Detect which cell encompasses the target text, then output its (X, Y) center coordinate. 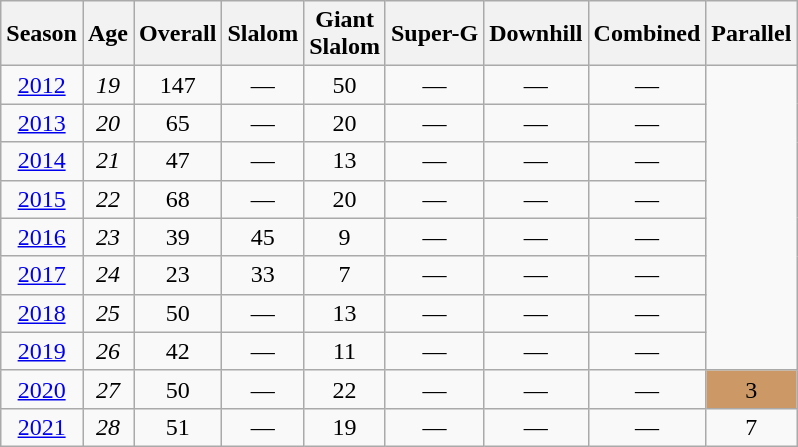
45 (263, 237)
51 (178, 427)
Super-G (434, 34)
2015 (42, 199)
Overall (178, 34)
39 (178, 237)
2021 (42, 427)
24 (108, 275)
Slalom (263, 34)
2014 (42, 161)
21 (108, 161)
28 (108, 427)
47 (178, 161)
147 (178, 85)
11 (345, 351)
9 (345, 237)
2019 (42, 351)
2016 (42, 237)
26 (108, 351)
33 (263, 275)
68 (178, 199)
Season (42, 34)
2020 (42, 389)
Combined (647, 34)
2018 (42, 313)
25 (108, 313)
GiantSlalom (345, 34)
2017 (42, 275)
42 (178, 351)
27 (108, 389)
Age (108, 34)
65 (178, 123)
2013 (42, 123)
Parallel (752, 34)
3 (752, 389)
2012 (42, 85)
Downhill (536, 34)
